Search for the cell housing the specified text and yield its [x, y] center coordinate. 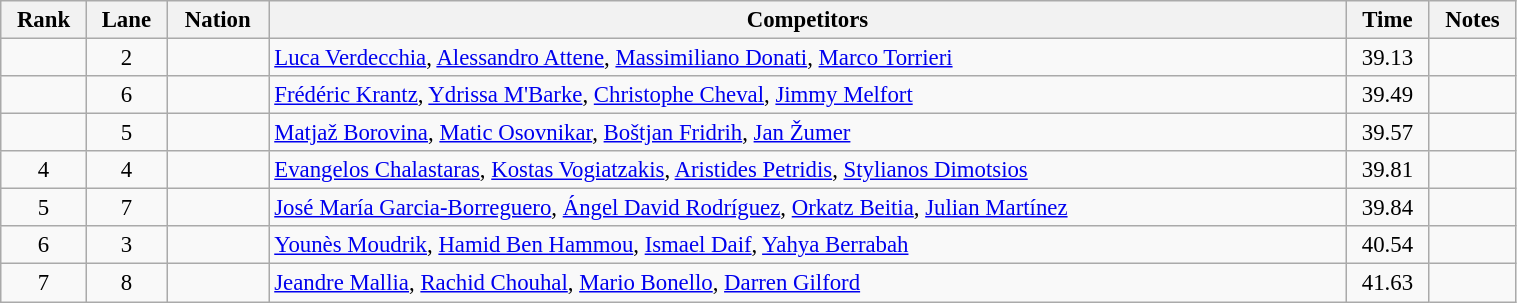
Notes [1472, 20]
39.57 [1388, 133]
Time [1388, 20]
Matjaž Borovina, Matic Osovnikar, Boštjan Fridrih, Jan Žumer [808, 133]
Luca Verdecchia, Alessandro Attene, Massimiliano Donati, Marco Torrieri [808, 58]
39.13 [1388, 58]
39.49 [1388, 95]
Frédéric Krantz, Ydrissa M'Barke, Christophe Cheval, Jimmy Melfort [808, 95]
39.81 [1388, 170]
3 [126, 245]
40.54 [1388, 245]
Rank [44, 20]
Jeandre Mallia, Rachid Chouhal, Mario Bonello, Darren Gilford [808, 283]
Competitors [808, 20]
8 [126, 283]
Nation [218, 20]
José María Garcia-Borreguero, Ángel David Rodríguez, Orkatz Beitia, Julian Martínez [808, 208]
Lane [126, 20]
Evangelos Chalastaras, Kostas Vogiatzakis, Aristides Petridis, Stylianos Dimotsios [808, 170]
39.84 [1388, 208]
2 [126, 58]
Younès Moudrik, Hamid Ben Hammou, Ismael Daif, Yahya Berrabah [808, 245]
41.63 [1388, 283]
